Return (X, Y) of the center of cell containing provided text 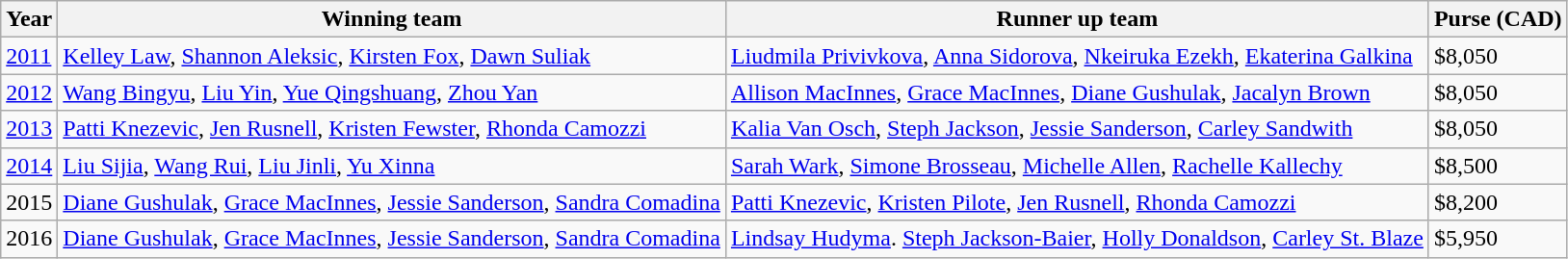
Sarah Wark, Simone Brosseau, Michelle Allen, Rachelle Kallechy (1077, 166)
2015 (29, 202)
Liudmila Privivkova, Anna Sidorova, Nkeiruka Ezekh, Ekaterina Galkina (1077, 56)
2013 (29, 129)
Allison MacInnes, Grace MacInnes, Diane Gushulak, Jacalyn Brown (1077, 92)
$8,200 (1498, 202)
Runner up team (1077, 19)
$8,500 (1498, 166)
Lindsay Hudyma. Steph Jackson-Baier, Holly Donaldson, Carley St. Blaze (1077, 239)
Kelley Law, Shannon Aleksic, Kirsten Fox, Dawn Suliak (392, 56)
Winning team (392, 19)
Year (29, 19)
Liu Sijia, Wang Rui, Liu Jinli, Yu Xinna (392, 166)
Patti Knezevic, Kristen Pilote, Jen Rusnell, Rhonda Camozzi (1077, 202)
Purse (CAD) (1498, 19)
2011 (29, 56)
$5,950 (1498, 239)
Wang Bingyu, Liu Yin, Yue Qingshuang, Zhou Yan (392, 92)
Patti Knezevic, Jen Rusnell, Kristen Fewster, Rhonda Camozzi (392, 129)
2012 (29, 92)
2014 (29, 166)
2016 (29, 239)
Kalia Van Osch, Steph Jackson, Jessie Sanderson, Carley Sandwith (1077, 129)
